Detect which cell encompasses the target text, then output its (X, Y) center coordinate. 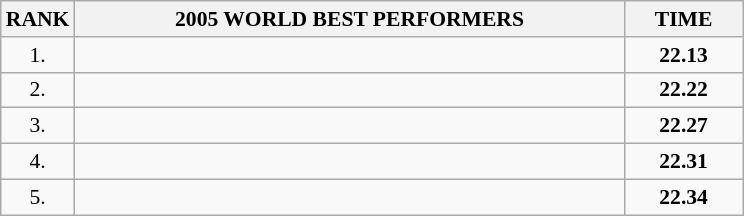
4. (38, 162)
TIME (684, 19)
3. (38, 126)
22.13 (684, 55)
22.22 (684, 90)
5. (38, 197)
2. (38, 90)
22.27 (684, 126)
22.31 (684, 162)
1. (38, 55)
2005 WORLD BEST PERFORMERS (349, 19)
22.34 (684, 197)
RANK (38, 19)
